Search for the cell housing the specified text and yield its (x, y) center coordinate. 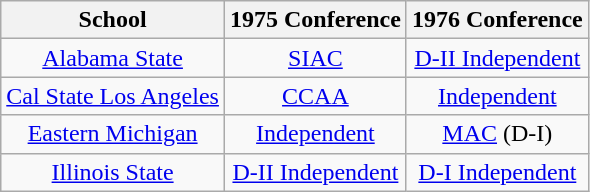
Cal State Los Angeles (113, 96)
Illinois State (113, 172)
Alabama State (113, 58)
SIAC (315, 58)
1975 Conference (315, 20)
MAC (D-I) (497, 134)
Eastern Michigan (113, 134)
CCAA (315, 96)
School (113, 20)
D-I Independent (497, 172)
1976 Conference (497, 20)
